Return (X, Y) of the center of cell containing provided text 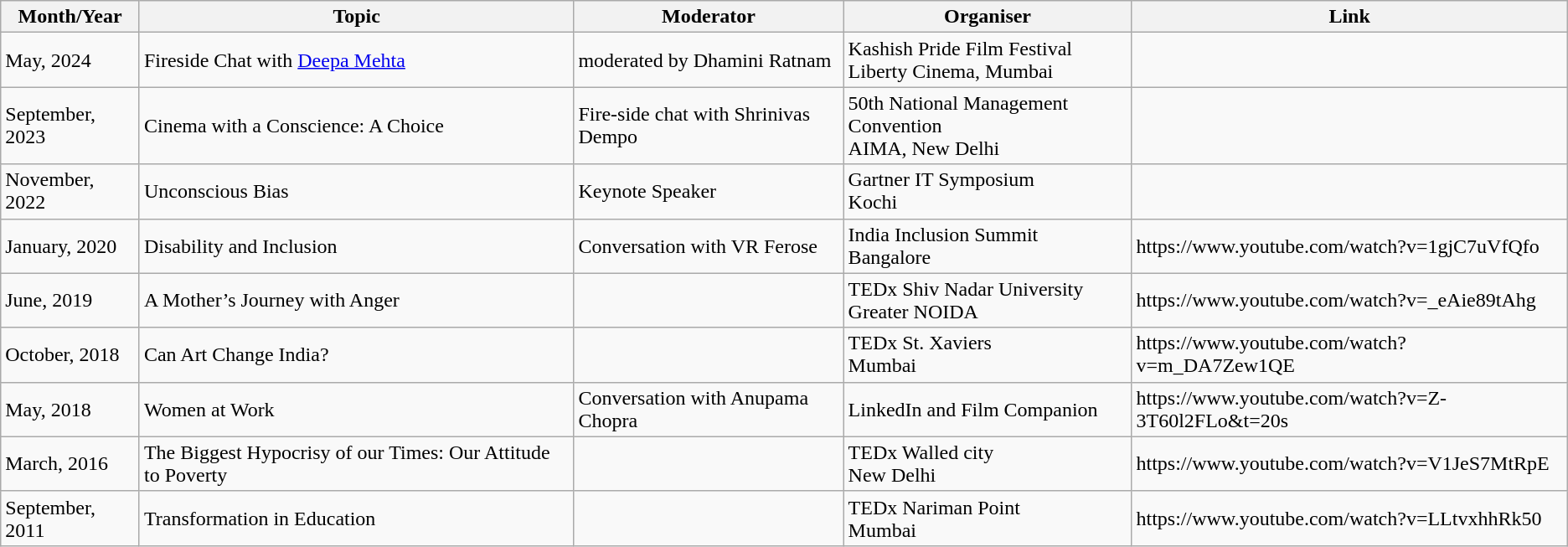
https://www.youtube.com/watch?v=V1JeS7MtRpE (1349, 464)
TEDx Nariman PointMumbai (988, 518)
Fireside Chat with Deepa Mehta (356, 60)
Kashish Pride Film FestivalLiberty Cinema, Mumbai (988, 60)
Gartner IT SymposiumKochi (988, 191)
Cinema with a Conscience: A Choice (356, 126)
https://www.youtube.com/watch?v=_eAie89tAhg (1349, 300)
Conversation with Anupama Chopra (709, 409)
TEDx Walled cityNew Delhi (988, 464)
June, 2019 (70, 300)
Transformation in Education (356, 518)
Unconscious Bias (356, 191)
Link (1349, 17)
TEDx St. XaviersMumbai (988, 355)
LinkedIn and Film Companion (988, 409)
September, 2011 (70, 518)
moderated by Dhamini Ratnam (709, 60)
March, 2016 (70, 464)
September, 2023 (70, 126)
The Biggest Hypocrisy of our Times: Our Attitude to Poverty (356, 464)
Keynote Speaker (709, 191)
Month/Year (70, 17)
A Mother’s Journey with Anger (356, 300)
October, 2018 (70, 355)
https://www.youtube.com/watch?v=LLtvxhhRk50 (1349, 518)
https://www.youtube.com/watch?v=1gjC7uVfQfo (1349, 246)
Can Art Change India? (356, 355)
January, 2020 (70, 246)
TEDx Shiv Nadar UniversityGreater NOIDA (988, 300)
May, 2024 (70, 60)
Organiser (988, 17)
Disability and Inclusion (356, 246)
November, 2022 (70, 191)
Moderator (709, 17)
May, 2018 (70, 409)
India Inclusion SummitBangalore (988, 246)
https://www.youtube.com/watch?v=Z-3T60l2FLo&t=20s (1349, 409)
Women at Work (356, 409)
Fire-side chat with Shrinivas Dempo (709, 126)
https://www.youtube.com/watch?v=m_DA7Zew1QE (1349, 355)
Conversation with VR Ferose (709, 246)
Topic (356, 17)
50th National Management ConventionAIMA, New Delhi (988, 126)
